Return the (X, Y) coordinate for the center point of the cell that contains the specified text.  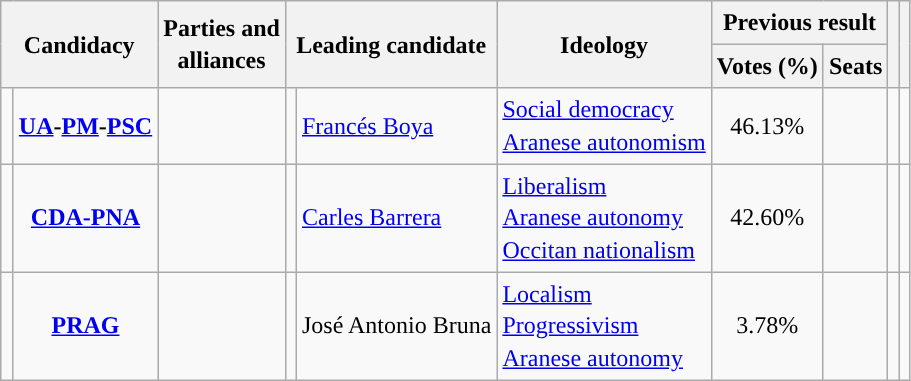
3.78% (767, 326)
LiberalismAranese autonomyOccitan nationalism (604, 218)
46.13% (767, 126)
42.60% (767, 218)
Candidacy (80, 44)
Parties andalliances (222, 44)
Carles Barrera (396, 218)
Leading candidate (390, 44)
Previous result (800, 22)
José Antonio Bruna (396, 326)
CDA-PNA (85, 218)
Votes (%) (767, 66)
PRAG (85, 326)
LocalismProgressivismAranese autonomy (604, 326)
Seats (855, 66)
Francés Boya (396, 126)
UA-PM-PSC (85, 126)
Ideology (604, 44)
Social democracyAranese autonomism (604, 126)
